Scan for the cell matching the given text and deliver its [x, y] coordinate at center. 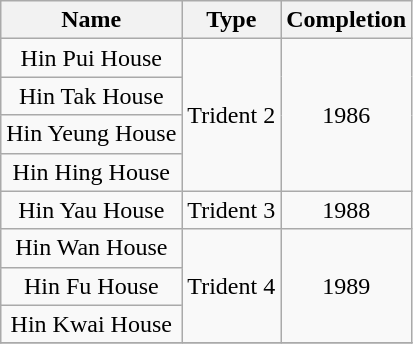
1986 [346, 115]
Hin Tak House [92, 96]
1988 [346, 210]
Hin Yau House [92, 210]
Hin Wan House [92, 248]
Completion [346, 20]
Trident 4 [232, 286]
Hin Kwai House [92, 324]
Type [232, 20]
Name [92, 20]
1989 [346, 286]
Trident 3 [232, 210]
Hin Pui House [92, 58]
Hin Yeung House [92, 134]
Trident 2 [232, 115]
Hin Hing House [92, 172]
Hin Fu House [92, 286]
